Return (x, y) of the center of cell containing provided text 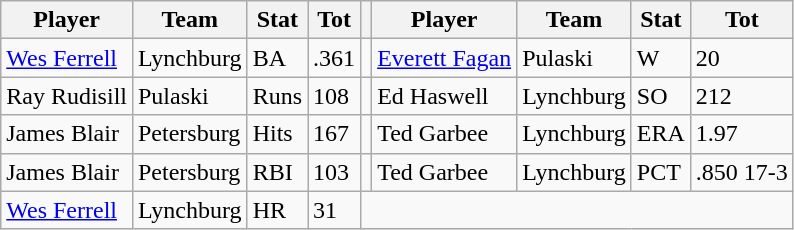
31 (334, 210)
RBI (277, 172)
W (660, 58)
Everett Fagan (444, 58)
SO (660, 96)
108 (334, 96)
212 (742, 96)
167 (334, 134)
20 (742, 58)
ERA (660, 134)
PCT (660, 172)
Ray Rudisill (67, 96)
BA (277, 58)
Hits (277, 134)
HR (277, 210)
Ed Haswell (444, 96)
.850 17-3 (742, 172)
1.97 (742, 134)
Runs (277, 96)
.361 (334, 58)
103 (334, 172)
